Locate the cell with the specified text and output its [X, Y] center coordinate. 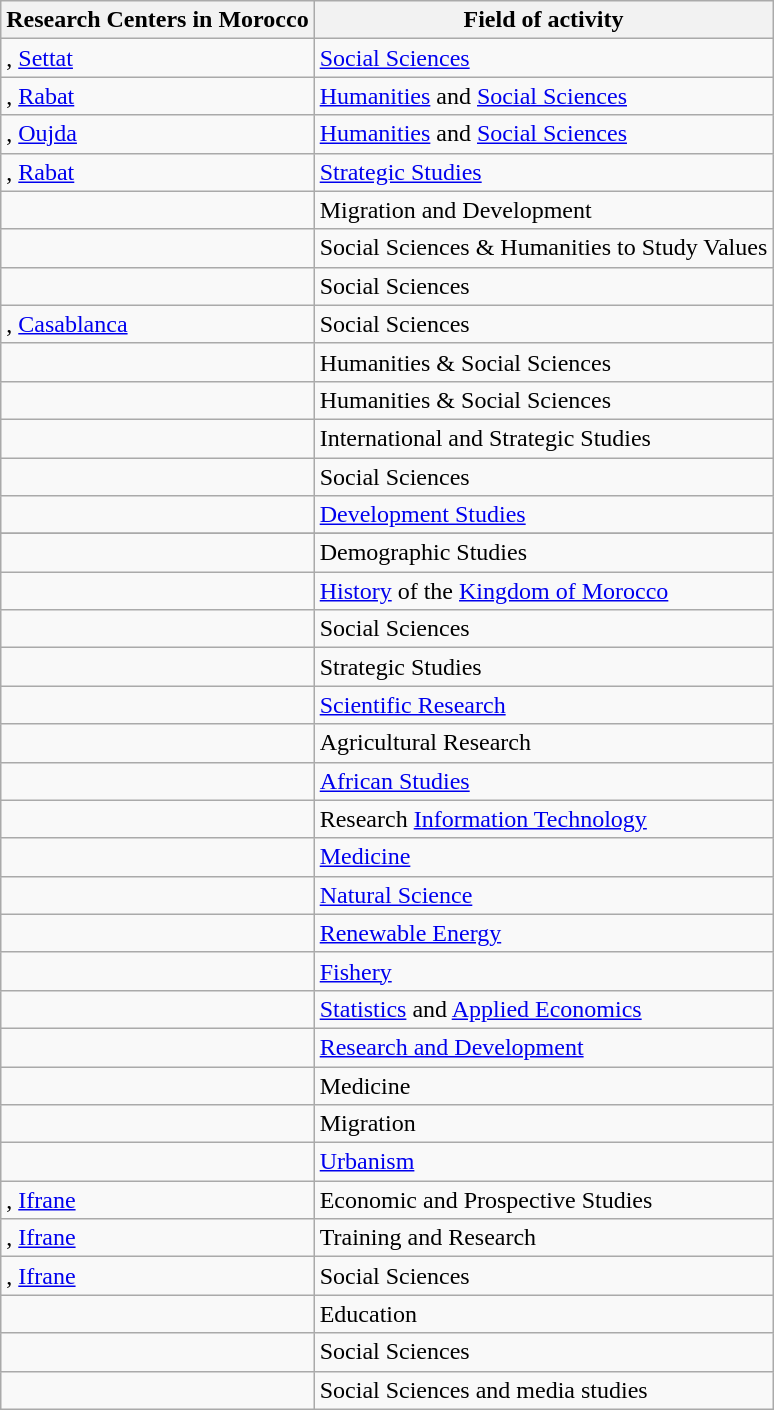
Scientific Research [544, 705]
African Studies [544, 781]
Research and Development [544, 1047]
Renewable Energy [544, 933]
Migration [544, 1124]
Research Information Technology [544, 819]
History of the Kingdom of Morocco [544, 591]
Agricultural Research [544, 743]
, Casablanca [158, 324]
Fishery [544, 971]
Research Centers in Morocco [158, 20]
Natural Science [544, 895]
Economic and Prospective Studies [544, 1200]
, Settat [158, 58]
Field of activity [544, 20]
Urbanism [544, 1162]
Training and Research [544, 1238]
Social Sciences and media studies [544, 1390]
International and Strategic Studies [544, 438]
Migration and Development [544, 210]
Development Studies [544, 515]
Education [544, 1314]
Social Sciences & Humanities to Study Values [544, 248]
Demographic Studies [544, 553]
, Oujda [158, 134]
Statistics and Applied Economics [544, 1009]
